Locate the cell with the specified text and output its (x, y) center coordinate. 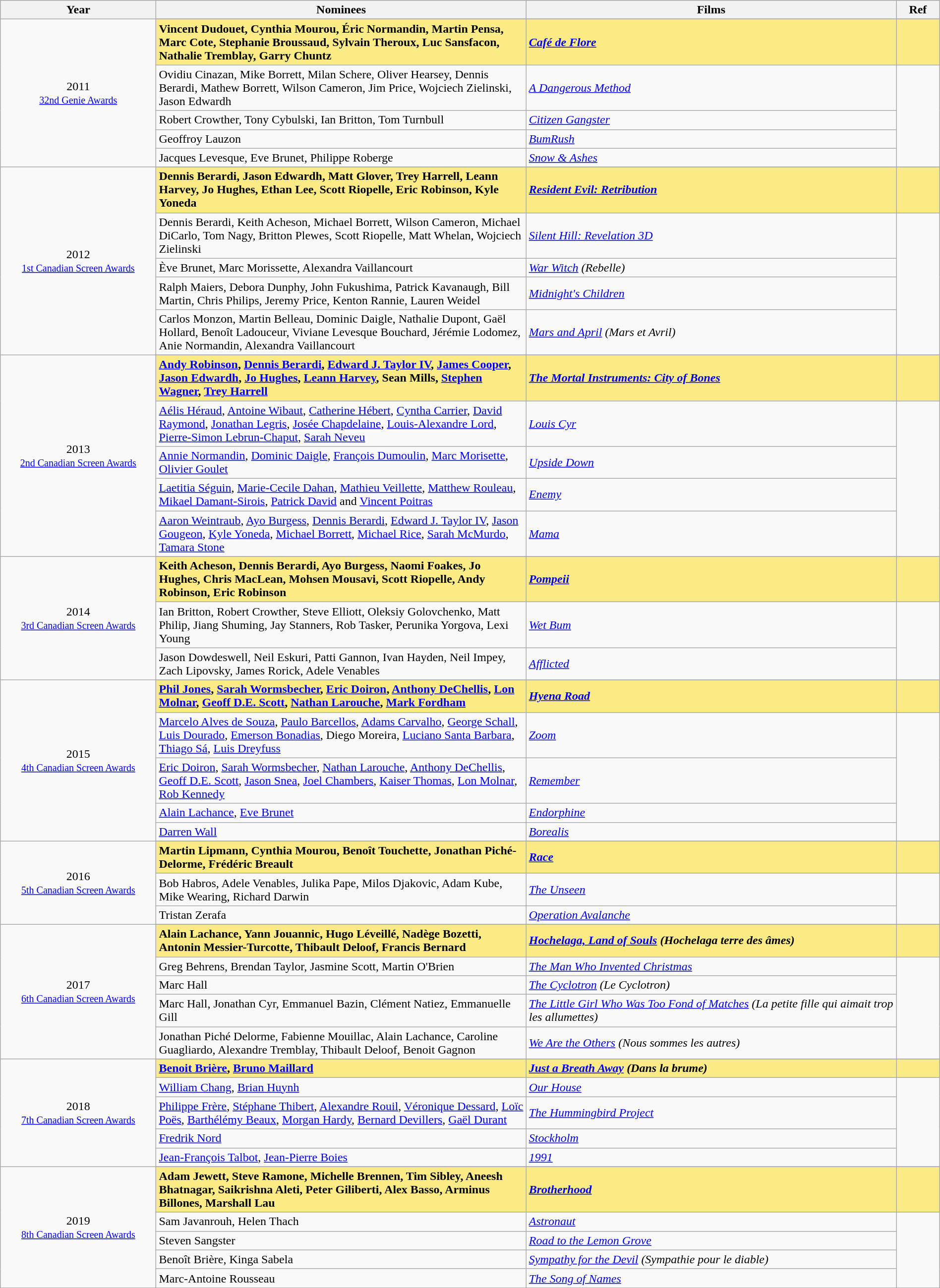
Alain Lachance, Yann Jouannic, Hugo Léveillé, Nadège Bozetti, Antonin Messier-Turcotte, Thibault Deloof, Francis Bernard (341, 941)
2019 8th Canadian Screen Awards (78, 1227)
Ian Britton, Robert Crowther, Steve Elliott, Oleksiy Golovchenko, Matt Philip, Jiang Shuming, Jay Stanners, Rob Tasker, Perunika Yorgova, Lexi Young (341, 625)
Laetitia Séguin, Marie-Cecile Dahan, Mathieu Veillette, Matthew Rouleau, Mikael Damant-Sirois, Patrick David and Vincent Poitras (341, 495)
Tristan Zerafa (341, 915)
The Unseen (711, 889)
Ref (918, 10)
Operation Avalanche (711, 915)
Mars and April (Mars et Avril) (711, 332)
Philippe Frère, Stéphane Thibert, Alexandre Rouil, Véronique Dessard, Loïc Poës, Barthélémy Beaux, Morgan Hardy, Bernard Devillers, Gaël Durant (341, 1113)
Keith Acheson, Dennis Berardi, Ayo Burgess, Naomi Foakes, Jo Hughes, Chris MacLean, Mohsen Mousavi, Scott Riopelle, Andy Robinson, Eric Robinson (341, 579)
Brotherhood (711, 1189)
Borealis (711, 832)
Resident Evil: Retribution (711, 190)
The Man Who Invented Christmas (711, 966)
Stockholm (711, 1138)
Benoît Brière, Kinga Sabela (341, 1259)
Our House (711, 1087)
Just a Breath Away (Dans la brume) (711, 1068)
War Witch (Rebelle) (711, 268)
Jonathan Piché Delorme, Fabienne Mouillac, Alain Lachance, Caroline Guagliardo, Alexandre Tremblay, Thibault Deloof, Benoit Gagnon (341, 1043)
2011 32nd Genie Awards (78, 93)
Darren Wall (341, 832)
BumRush (711, 139)
Sam Javanrouh, Helen Thach (341, 1222)
Steven Sangster (341, 1240)
Midnight's Children (711, 293)
Endorphine (711, 813)
2017 6th Canadian Screen Awards (78, 991)
A Dangerous Method (711, 88)
Road to the Lemon Grove (711, 1240)
Race (711, 857)
The Hummingbird Project (711, 1113)
1991 (711, 1157)
Nominees (341, 10)
2014 3rd Canadian Screen Awards (78, 618)
Wet Bum (711, 625)
Alain Lachance, Eve Brunet (341, 813)
William Chang, Brian Huynh (341, 1087)
Bob Habros, Adele Venables, Julika Pape, Milos Djakovic, Adam Kube, Mike Wearing, Richard Darwin (341, 889)
Andy Robinson, Dennis Berardi, Edward J. Taylor IV, James Cooper, Jason Edwardh, Jo Hughes, Leann Harvey, Sean Mills, Stephen Wagner, Trey Harrell (341, 378)
Jacques Levesque, Eve Brunet, Philippe Roberge (341, 158)
Robert Crowther, Tony Cybulski, Ian Britton, Tom Turnbull (341, 120)
Hyena Road (711, 696)
Martin Lipmann, Cynthia Mourou, Benoît Touchette, Jonathan Piché-Delorme, Frédéric Breault (341, 857)
Afflicted (711, 664)
Marc Hall (341, 985)
The Song of Names (711, 1278)
Ralph Maiers, Debora Dunphy, John Fukushima, Patrick Kavanaugh, Bill Martin, Chris Philips, Jeremy Price, Kenton Rannie, Lauren Weidel (341, 293)
2018 7th Canadian Screen Awards (78, 1113)
Sympathy for the Devil (Sympathie pour le diable) (711, 1259)
Astronaut (711, 1222)
Films (711, 10)
Jason Dowdeswell, Neil Eskuri, Patti Gannon, Ivan Hayden, Neil Impey, Zach Lipovsky, James Rorick, Adele Venables (341, 664)
Remember (711, 781)
Louis Cyr (711, 423)
Dennis Berardi, Jason Edwardh, Matt Glover, Trey Harrell, Leann Harvey, Jo Hughes, Ethan Lee, Scott Riopelle, Eric Robinson, Kyle Yoneda (341, 190)
Annie Normandin, Dominic Daigle, François Dumoulin, Marc Morisette, Olivier Goulet (341, 463)
Snow & Ashes (711, 158)
2013 2nd Canadian Screen Awards (78, 455)
Marc Hall, Jonathan Cyr, Emmanuel Bazin, Clément Natiez, Emmanuelle Gill (341, 1011)
The Mortal Instruments: City of Bones (711, 378)
Citizen Gangster (711, 120)
2012 1st Canadian Screen Awards (78, 261)
Hochelaga, Land of Souls (Hochelaga terre des âmes) (711, 941)
Fredrik Nord (341, 1138)
Marc-Antoine Rousseau (341, 1278)
Greg Behrens, Brendan Taylor, Jasmine Scott, Martin O'Brien (341, 966)
Phil Jones, Sarah Wormsbecher, Eric Doiron, Anthony DeChellis, Lon Molnar, Geoff D.E. Scott, Nathan Larouche, Mark Fordham (341, 696)
Ève Brunet, Marc Morissette, Alexandra Vaillancourt (341, 268)
2015 4th Canadian Screen Awards (78, 760)
Pompeii (711, 579)
Zoom (711, 735)
2016 5th Canadian Screen Awards (78, 883)
The Little Girl Who Was Too Fond of Matches (La petite fille qui aimait trop les allumettes) (711, 1011)
Upside Down (711, 463)
We Are the Others (Nous sommes les autres) (711, 1043)
The Cyclotron (Le Cyclotron) (711, 985)
Benoit Brière, Bruno Maillard (341, 1068)
Geoffroy Lauzon (341, 139)
Silent Hill: Revelation 3D (711, 235)
Jean-François Talbot, Jean-Pierre Boies (341, 1157)
Year (78, 10)
Enemy (711, 495)
Café de Flore (711, 42)
Mama (711, 534)
